Find where the given text appears and provide that cell's center as (x, y) coordinate. 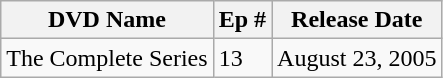
Release Date (357, 20)
DVD Name (107, 20)
Ep # (242, 20)
August 23, 2005 (357, 58)
13 (242, 58)
The Complete Series (107, 58)
